Find where the given text appears and provide that cell's center as (X, Y) coordinate. 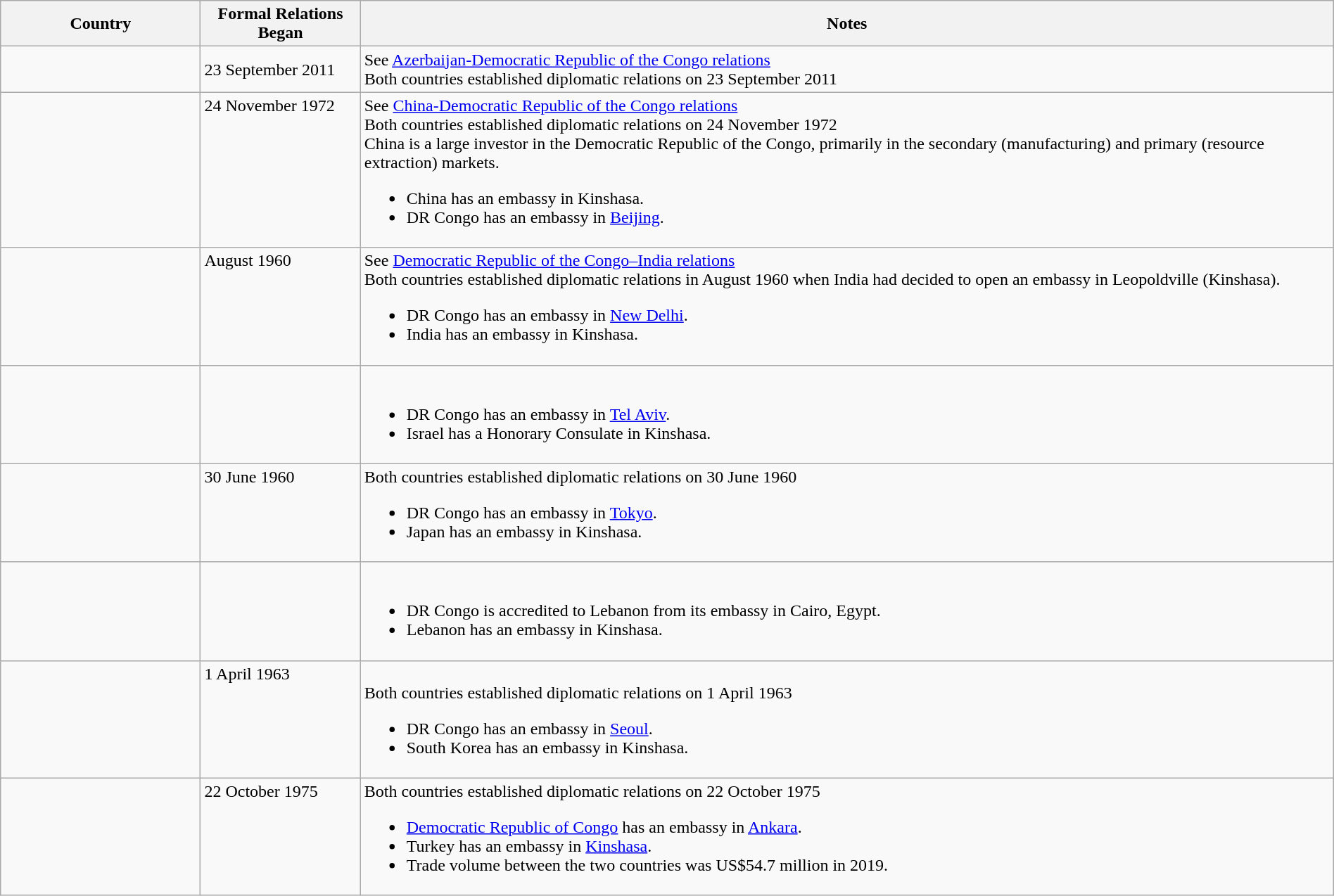
Notes (847, 24)
30 June 1960 (280, 513)
DR Congo is accredited to Lebanon from its embassy in Cairo, Egypt.Lebanon has an embassy in Kinshasa. (847, 611)
22 October 1975 (280, 837)
Country (101, 24)
1 April 1963 (280, 719)
DR Congo has an embassy in Tel Aviv.Israel has a Honorary Consulate in Kinshasa. (847, 414)
Both countries established diplomatic relations on 30 June 1960DR Congo has an embassy in Tokyo.Japan has an embassy in Kinshasa. (847, 513)
Both countries established diplomatic relations on 1 April 1963DR Congo has an embassy in Seoul.South Korea has an embassy in Kinshasa. (847, 719)
August 1960 (280, 307)
Formal Relations Began (280, 24)
23 September 2011 (280, 69)
See Azerbaijan-Democratic Republic of the Congo relationsBoth countries established diplomatic relations on 23 September 2011 (847, 69)
24 November 1972 (280, 170)
